Provide the (X, Y) coordinate of the cell's center where the given text is located.  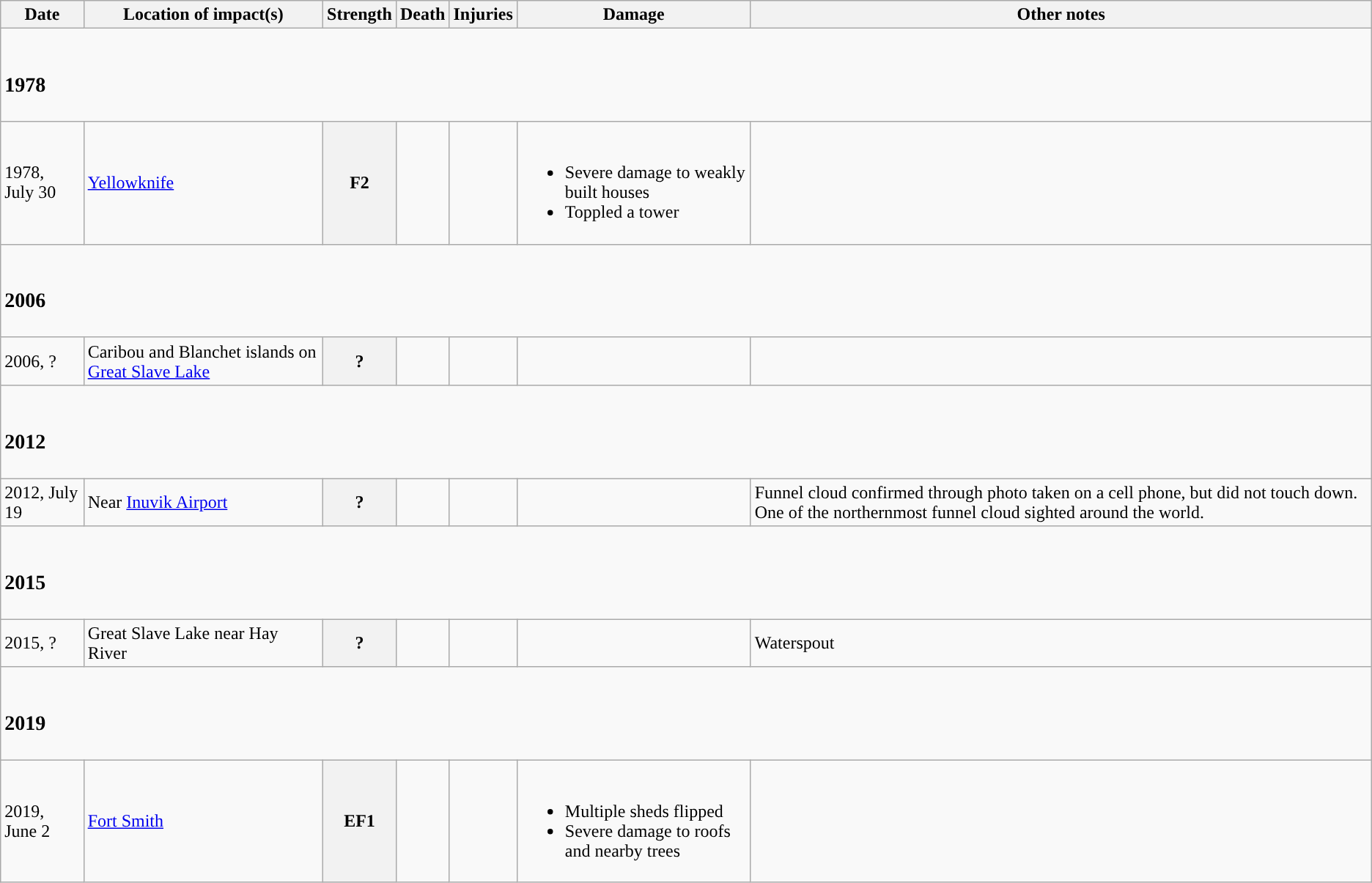
Caribou and Blanchet islands on Great Slave Lake (203, 361)
Strength (360, 15)
Other notes (1061, 15)
2019, June 2 (43, 821)
Funnel cloud confirmed through photo taken on a cell phone, but did not touch down. One of the northernmost funnel cloud sighted around the world. (1061, 503)
1978 (686, 75)
EF1 (360, 821)
Near Inuvik Airport (203, 503)
2006, ? (43, 361)
Great Slave Lake near Hay River (203, 643)
Severe damage to weakly built housesToppled a tower (633, 183)
Yellowknife (203, 183)
2019 (686, 714)
Injuries (483, 15)
Fort Smith (203, 821)
Damage (633, 15)
2012 (686, 431)
Death (422, 15)
2015 (686, 573)
2012, July 19 (43, 503)
Date (43, 15)
F2 (360, 183)
Location of impact(s) (203, 15)
2015, ? (43, 643)
Waterspout (1061, 643)
Multiple sheds flippedSevere damage to roofs and nearby trees (633, 821)
2006 (686, 290)
1978, July 30 (43, 183)
